Pinpoint the cell where the given text exists, returning its (x, y) midpoint coordinate. 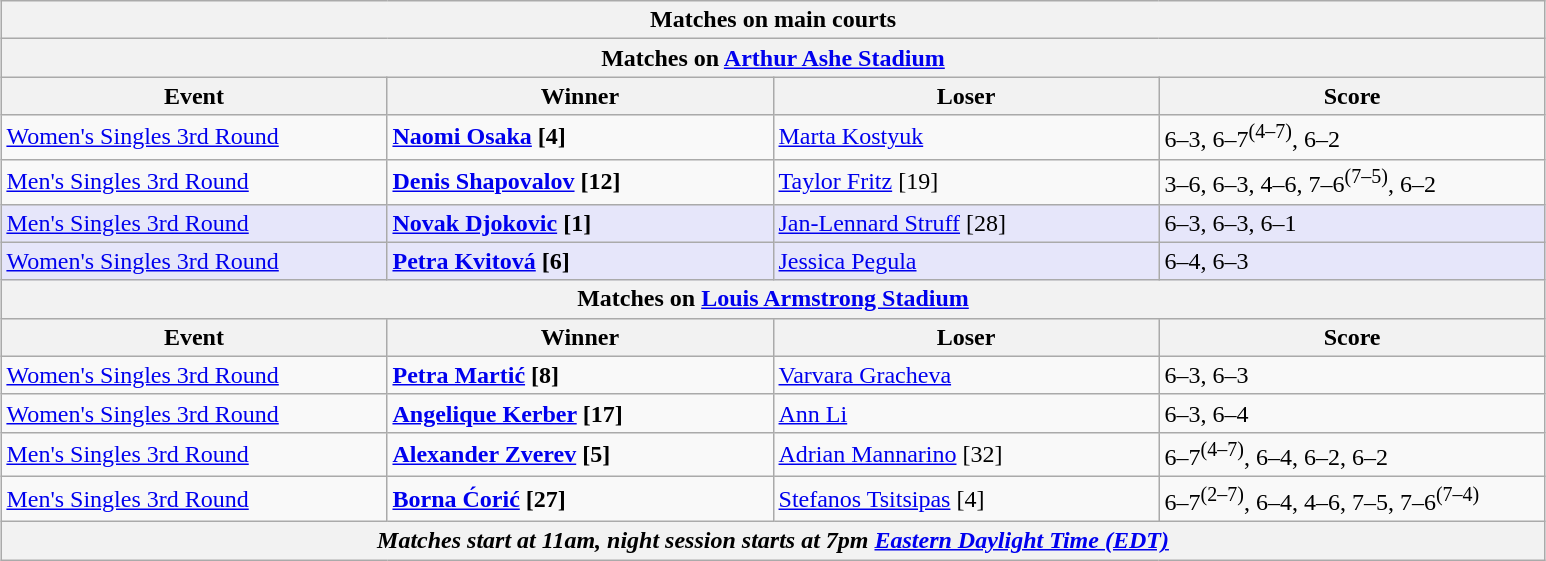
Matches start at 11am, night session starts at 7pm Eastern Daylight Time (EDT) (773, 541)
Matches on Arthur Ashe Stadium (773, 58)
Adrian Mannarino [32] (966, 454)
Stefanos Tsitsipas [4] (966, 500)
6–4, 6–3 (1352, 261)
Angelique Kerber [17] (580, 413)
Novak Djokovic [1] (580, 223)
Denis Shapovalov [12] (580, 182)
Borna Ćorić [27] (580, 500)
6–3, 6–7(4–7), 6–2 (1352, 138)
Jessica Pegula (966, 261)
3–6, 6–3, 4–6, 7–6(7–5), 6–2 (1352, 182)
Matches on Louis Armstrong Stadium (773, 299)
Ann Li (966, 413)
Naomi Osaka [4] (580, 138)
Alexander Zverev [5] (580, 454)
Jan-Lennard Struff [28] (966, 223)
Petra Kvitová [6] (580, 261)
6–7(4–7), 6–4, 6–2, 6–2 (1352, 454)
Taylor Fritz [19] (966, 182)
6–3, 6–3 (1352, 375)
6–3, 6–3, 6–1 (1352, 223)
Marta Kostyuk (966, 138)
Petra Martić [8] (580, 375)
6–3, 6–4 (1352, 413)
6–7(2–7), 6–4, 4–6, 7–5, 7–6(7–4) (1352, 500)
Varvara Gracheva (966, 375)
Matches on main courts (773, 20)
